Capture the cell that displays the provided text and extract its [X, Y] central coordinate. 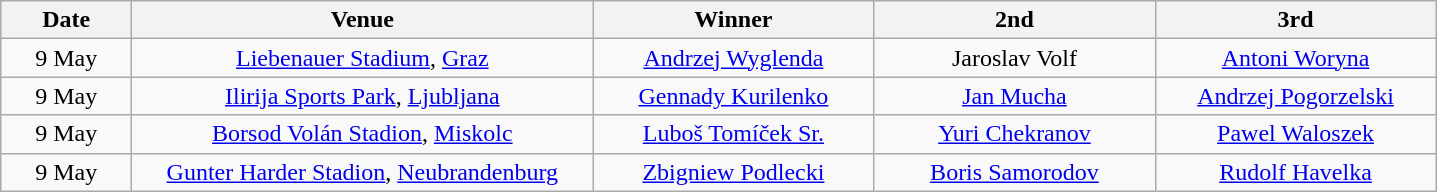
3rd [1296, 20]
Gennady Kurilenko [734, 96]
Borsod Volán Stadion, Miskolc [362, 134]
Pawel Waloszek [1296, 134]
Boris Samorodov [1014, 172]
Zbigniew Podlecki [734, 172]
Rudolf Havelka [1296, 172]
Jaroslav Volf [1014, 58]
Andrzej Wyglenda [734, 58]
Ilirija Sports Park, Ljubljana [362, 96]
Gunter Harder Stadion, Neubrandenburg [362, 172]
Antoni Woryna [1296, 58]
Winner [734, 20]
Date [66, 20]
Jan Mucha [1014, 96]
Yuri Chekranov [1014, 134]
Venue [362, 20]
Liebenauer Stadium, Graz [362, 58]
Andrzej Pogorzelski [1296, 96]
2nd [1014, 20]
Luboš Tomíček Sr. [734, 134]
